Pinpoint the cell where the given text exists, returning its [X, Y] midpoint coordinate. 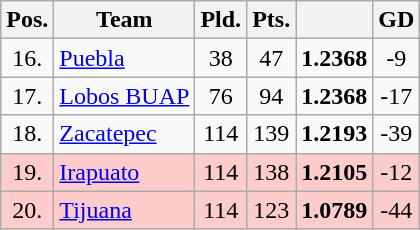
19. [28, 172]
-39 [396, 134]
Lobos BUAP [124, 96]
123 [272, 210]
1.2105 [334, 172]
38 [221, 58]
1.2193 [334, 134]
Puebla [124, 58]
16. [28, 58]
GD [396, 20]
20. [28, 210]
-12 [396, 172]
Zacatepec [124, 134]
17. [28, 96]
1.0789 [334, 210]
94 [272, 96]
Pts. [272, 20]
-17 [396, 96]
-9 [396, 58]
Pld. [221, 20]
Pos. [28, 20]
Irapuato [124, 172]
47 [272, 58]
Team [124, 20]
138 [272, 172]
18. [28, 134]
Tijuana [124, 210]
-44 [396, 210]
139 [272, 134]
76 [221, 96]
